Search for the cell housing the specified text and yield its [X, Y] center coordinate. 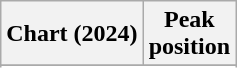
Peakposition [189, 34]
Chart (2024) [72, 34]
